For the text-containing cell, return its midpoint in [X, Y] coordinate format. 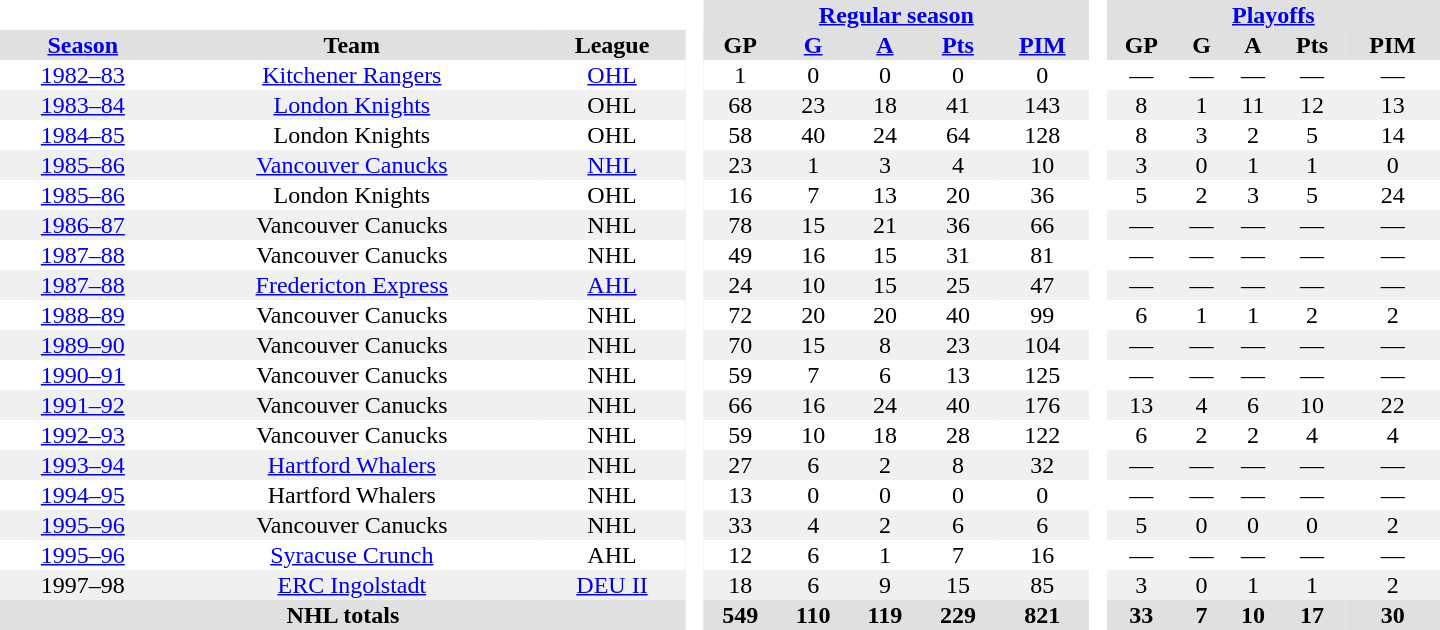
99 [1042, 315]
176 [1042, 405]
NHL totals [343, 615]
Playoffs [1274, 15]
1984–85 [83, 135]
549 [740, 615]
821 [1042, 615]
125 [1042, 375]
22 [1392, 405]
72 [740, 315]
70 [740, 345]
128 [1042, 135]
Team [352, 45]
68 [740, 105]
Fredericton Express [352, 285]
25 [958, 285]
64 [958, 135]
119 [885, 615]
32 [1042, 465]
Kitchener Rangers [352, 75]
122 [1042, 435]
81 [1042, 255]
78 [740, 225]
30 [1392, 615]
229 [958, 615]
1991–92 [83, 405]
31 [958, 255]
41 [958, 105]
14 [1392, 135]
Regular season [896, 15]
1990–91 [83, 375]
9 [885, 585]
27 [740, 465]
1983–84 [83, 105]
49 [740, 255]
17 [1312, 615]
DEU II [612, 585]
1993–94 [83, 465]
58 [740, 135]
1992–93 [83, 435]
Syracuse Crunch [352, 555]
110 [813, 615]
143 [1042, 105]
1994–95 [83, 495]
85 [1042, 585]
104 [1042, 345]
1997–98 [83, 585]
ERC Ingolstadt [352, 585]
League [612, 45]
1982–83 [83, 75]
21 [885, 225]
1988–89 [83, 315]
11 [1252, 105]
Season [83, 45]
1989–90 [83, 345]
1986–87 [83, 225]
47 [1042, 285]
28 [958, 435]
